Identify which cell holds the provided text, then report its (x, y) central coordinate. 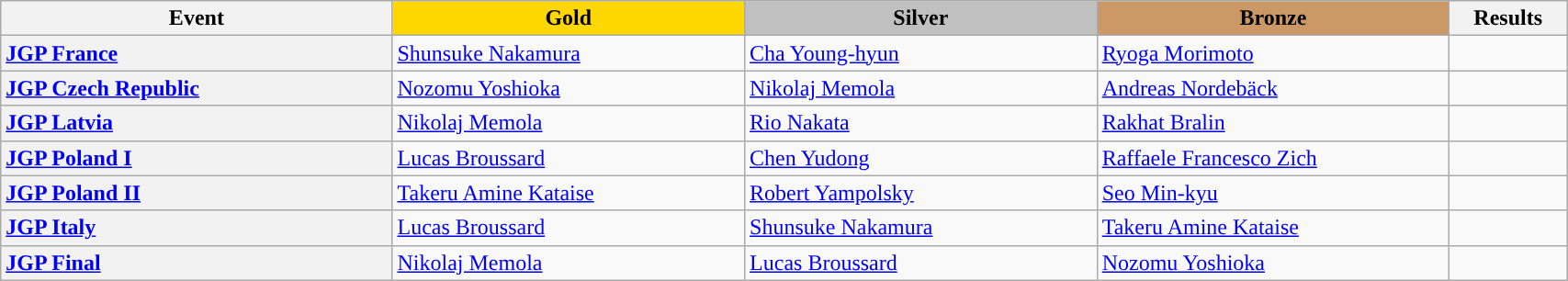
Bronze (1273, 18)
Andreas Nordebäck (1273, 88)
Chen Yudong (921, 158)
Cha Young-hyun (921, 53)
Event (197, 18)
Ryoga Morimoto (1273, 53)
Raffaele Francesco Zich (1273, 158)
Silver (921, 18)
JGP Italy (197, 228)
Rakhat Bralin (1273, 123)
JGP Czech Republic (197, 88)
JGP France (197, 53)
Robert Yampolsky (921, 193)
JGP Latvia (197, 123)
JGP Final (197, 263)
Gold (569, 18)
JGP Poland I (197, 158)
JGP Poland II (197, 193)
Seo Min-kyu (1273, 193)
Rio Nakata (921, 123)
Results (1508, 18)
